Detect which cell encompasses the target text, then output its [X, Y] center coordinate. 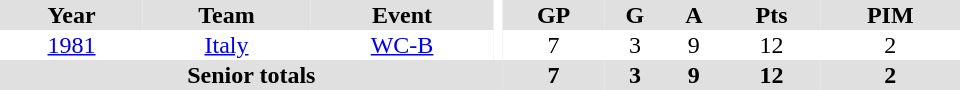
Year [72, 15]
Team [226, 15]
G [636, 15]
PIM [890, 15]
1981 [72, 45]
Pts [771, 15]
GP [554, 15]
Senior totals [252, 75]
WC-B [402, 45]
Event [402, 15]
Italy [226, 45]
A [694, 15]
